Capture the cell that displays the provided text and extract its [X, Y] central coordinate. 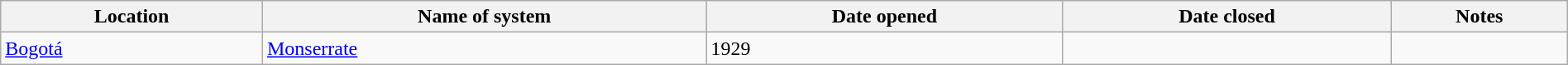
Date closed [1227, 17]
Notes [1479, 17]
1929 [885, 48]
Date opened [885, 17]
Bogotá [132, 48]
Monserrate [485, 48]
Location [132, 17]
Name of system [485, 17]
